Find where the given text appears and provide that cell's center as (x, y) coordinate. 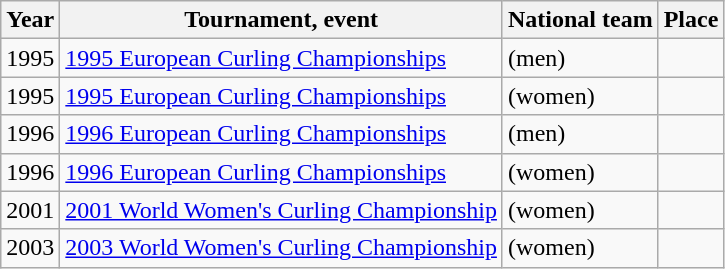
Place (691, 20)
2001 (30, 210)
2003 (30, 248)
Year (30, 20)
2001 World Women's Curling Championship (282, 210)
2003 World Women's Curling Championship (282, 248)
Tournament, event (282, 20)
National team (580, 20)
